Return [X, Y] of the center of cell containing provided text 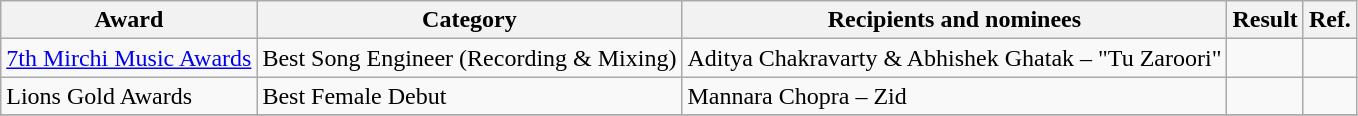
Mannara Chopra – Zid [954, 96]
Best Female Debut [470, 96]
Lions Gold Awards [129, 96]
Category [470, 20]
Ref. [1330, 20]
Result [1265, 20]
7th Mirchi Music Awards [129, 58]
Award [129, 20]
Recipients and nominees [954, 20]
Best Song Engineer (Recording & Mixing) [470, 58]
Aditya Chakravarty & Abhishek Ghatak – "Tu Zaroori" [954, 58]
